Return the [X, Y] coordinate for the center point of the cell that contains the specified text.  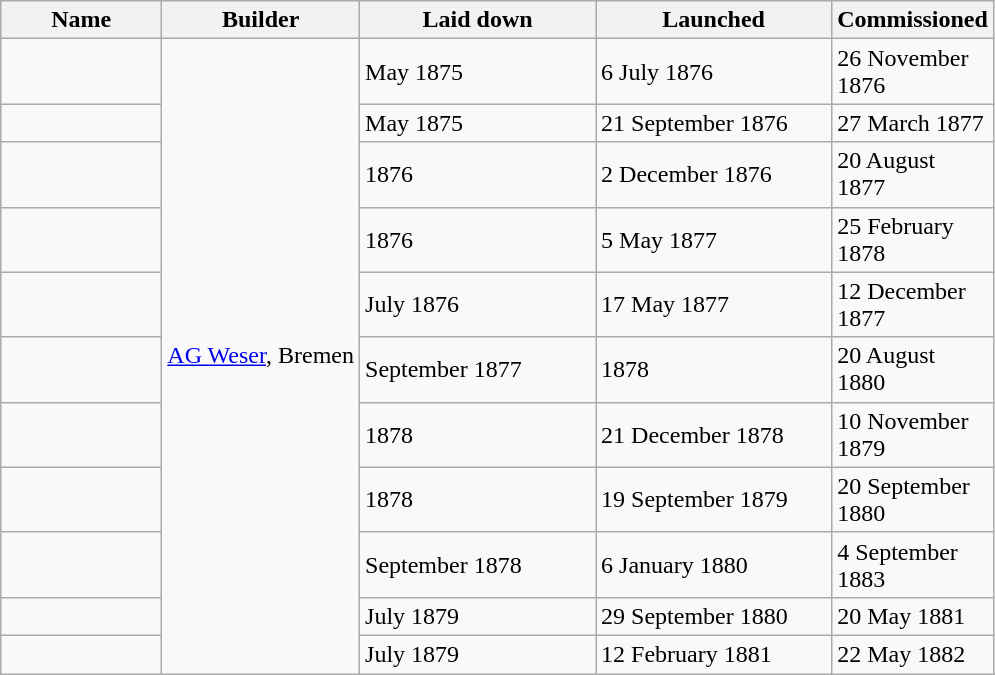
29 September 1880 [714, 616]
AG Weser, Bremen [261, 356]
July 1876 [478, 304]
6 January 1880 [714, 564]
Laid down [478, 20]
17 May 1877 [714, 304]
26 November 1876 [913, 72]
6 July 1876 [714, 72]
12 December 1877 [913, 304]
Builder [261, 20]
22 May 1882 [913, 654]
2 December 1876 [714, 174]
September 1877 [478, 370]
20 May 1881 [913, 616]
4 September 1883 [913, 564]
25 February 1878 [913, 240]
September 1878 [478, 564]
27 March 1877 [913, 123]
12 February 1881 [714, 654]
20 August 1877 [913, 174]
20 September 1880 [913, 500]
Launched [714, 20]
21 December 1878 [714, 434]
Commissioned [913, 20]
20 August 1880 [913, 370]
5 May 1877 [714, 240]
10 November 1879 [913, 434]
19 September 1879 [714, 500]
21 September 1876 [714, 123]
Name [82, 20]
